Identify which cell holds the provided text, then report its (X, Y) central coordinate. 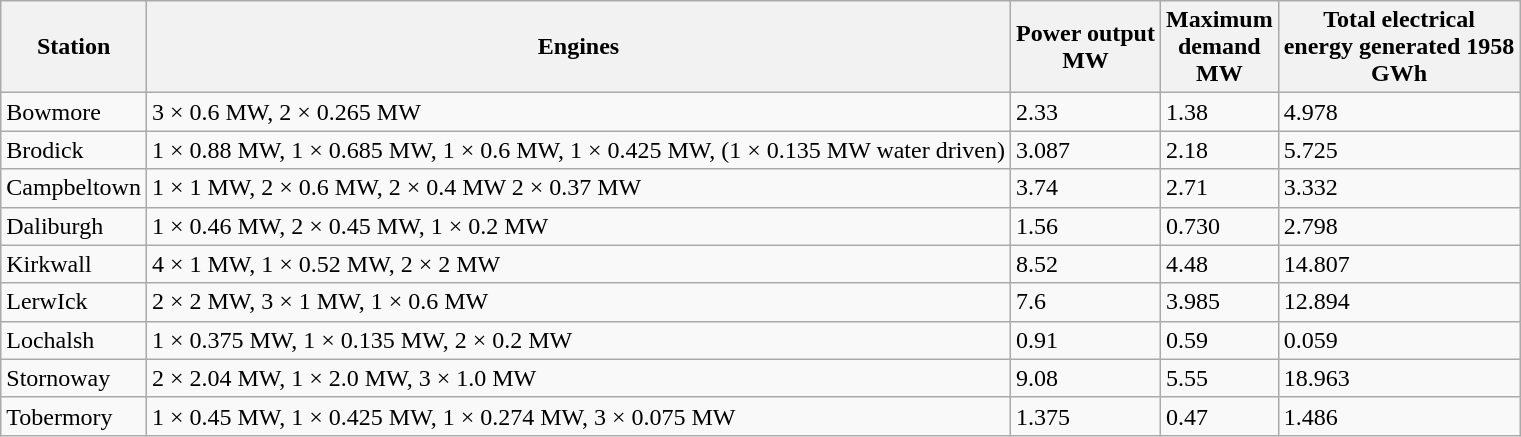
9.08 (1086, 378)
4.978 (1399, 112)
1 × 0.375 MW, 1 × 0.135 MW, 2 × 0.2 MW (578, 340)
4 × 1 MW, 1 × 0.52 MW, 2 × 2 MW (578, 264)
1 × 0.46 MW, 2 × 0.45 MW, 1 × 0.2 MW (578, 226)
Bowmore (74, 112)
1 × 0.45 MW, 1 × 0.425 MW, 1 × 0.274 MW, 3 × 0.075 MW (578, 416)
LerwIck (74, 302)
0.47 (1219, 416)
MaximumdemandMW (1219, 47)
1.38 (1219, 112)
Kirkwall (74, 264)
3.74 (1086, 188)
18.963 (1399, 378)
7.6 (1086, 302)
Total electricalenergy generated 1958GWh (1399, 47)
1 × 1 MW, 2 × 0.6 MW, 2 × 0.4 MW 2 × 0.37 MW (578, 188)
Lochalsh (74, 340)
1 × 0.88 MW, 1 × 0.685 MW, 1 × 0.6 MW, 1 × 0.425 MW, (1 × 0.135 MW water driven) (578, 150)
3.087 (1086, 150)
4.48 (1219, 264)
2.71 (1219, 188)
2.18 (1219, 150)
0.059 (1399, 340)
2.798 (1399, 226)
Daliburgh (74, 226)
3.985 (1219, 302)
14.807 (1399, 264)
5.725 (1399, 150)
5.55 (1219, 378)
1.486 (1399, 416)
3.332 (1399, 188)
3 × 0.6 MW, 2 × 0.265 MW (578, 112)
1.375 (1086, 416)
0.59 (1219, 340)
Stornoway (74, 378)
Campbeltown (74, 188)
Station (74, 47)
2 × 2.04 MW, 1 × 2.0 MW, 3 × 1.0 MW (578, 378)
Power outputMW (1086, 47)
0.91 (1086, 340)
12.894 (1399, 302)
Brodick (74, 150)
8.52 (1086, 264)
Engines (578, 47)
1.56 (1086, 226)
2 × 2 MW, 3 × 1 MW, 1 × 0.6 MW (578, 302)
Tobermory (74, 416)
2.33 (1086, 112)
0.730 (1219, 226)
